Find where the given text appears and provide that cell's center as (x, y) coordinate. 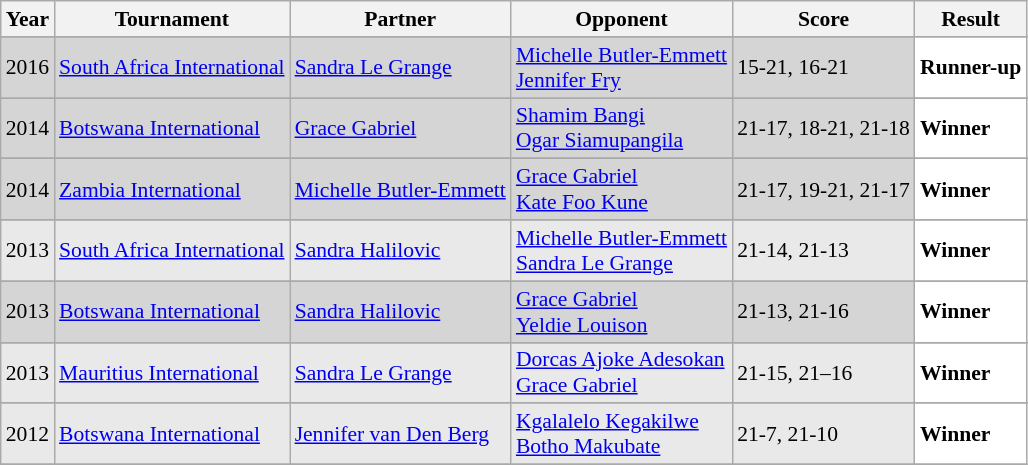
21-17, 19-21, 21-17 (824, 190)
Opponent (622, 19)
21-13, 21-16 (824, 312)
Dorcas Ajoke Adesokan Grace Gabriel (622, 372)
21-15, 21–16 (824, 372)
Michelle Butler-Emmett Sandra Le Grange (622, 250)
21-7, 21-10 (824, 434)
Kgalalelo Kegakilwe Botho Makubate (622, 434)
21-14, 21-13 (824, 250)
Year (28, 19)
Grace Gabriel (400, 128)
Grace Gabriel Yeldie Louison (622, 312)
Grace Gabriel Kate Foo Kune (622, 190)
Partner (400, 19)
15-21, 16-21 (824, 68)
Zambia International (172, 190)
21-17, 18-21, 21-18 (824, 128)
2016 (28, 68)
Tournament (172, 19)
Shamim Bangi Ogar Siamupangila (622, 128)
2012 (28, 434)
Jennifer van Den Berg (400, 434)
Michelle Butler-Emmett (400, 190)
Michelle Butler-Emmett Jennifer Fry (622, 68)
Score (824, 19)
Runner-up (970, 68)
Mauritius International (172, 372)
Result (970, 19)
